For the text-containing cell, return its midpoint in (x, y) coordinate format. 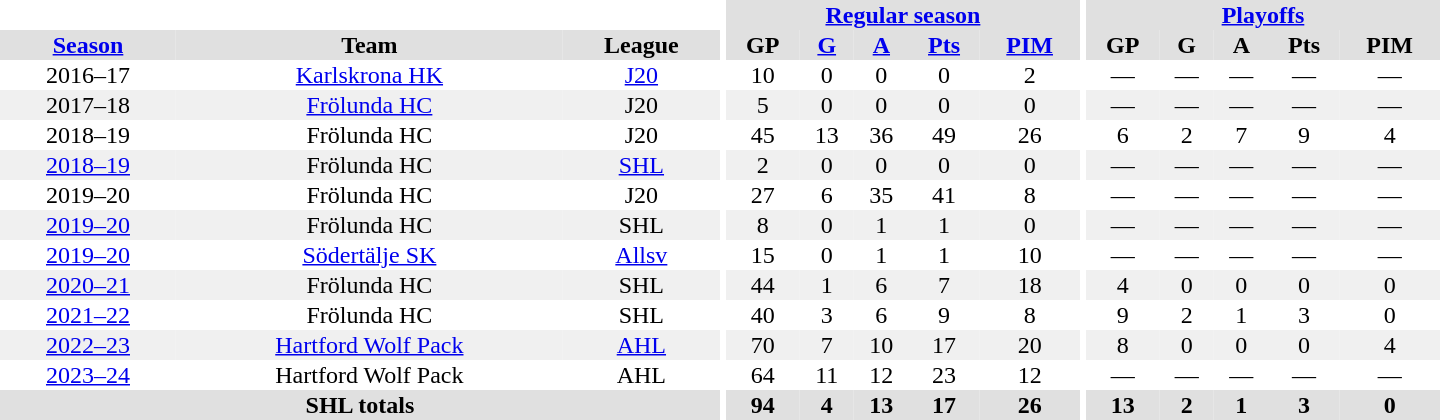
11 (826, 375)
Södertälje SK (370, 255)
27 (762, 195)
Team (370, 45)
2017–18 (88, 105)
44 (762, 285)
Playoffs (1263, 15)
36 (882, 135)
41 (944, 195)
18 (1029, 285)
94 (762, 405)
Karlskrona HK (370, 75)
2021–22 (88, 315)
23 (944, 375)
49 (944, 135)
64 (762, 375)
40 (762, 315)
2016–17 (88, 75)
SHL totals (360, 405)
45 (762, 135)
2020–21 (88, 285)
League (642, 45)
Regular season (903, 15)
70 (762, 345)
5 (762, 105)
Allsv (642, 255)
2023–24 (88, 375)
15 (762, 255)
2022–23 (88, 345)
Season (88, 45)
20 (1029, 345)
35 (882, 195)
